For the text-containing cell, return its midpoint in (x, y) coordinate format. 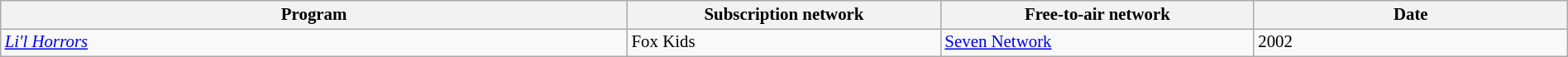
Seven Network (1097, 42)
Program (314, 15)
Free-to-air network (1097, 15)
Li'l Horrors (314, 42)
Date (1411, 15)
Subscription network (784, 15)
Fox Kids (784, 42)
2002 (1411, 42)
